Provide the (x, y) coordinate of the cell's center where the given text is located.  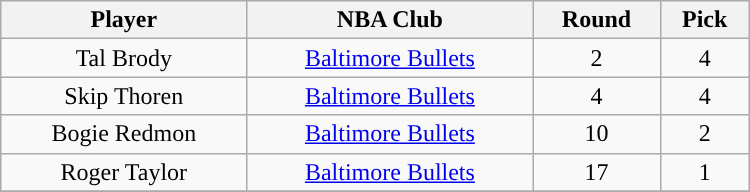
Pick (704, 20)
Round (596, 20)
1 (704, 172)
10 (596, 134)
Roger Taylor (124, 172)
Bogie Redmon (124, 134)
Player (124, 20)
Skip Thoren (124, 96)
NBA Club (390, 20)
17 (596, 172)
Tal Brody (124, 58)
